Identify which cell holds the provided text, then report its (X, Y) central coordinate. 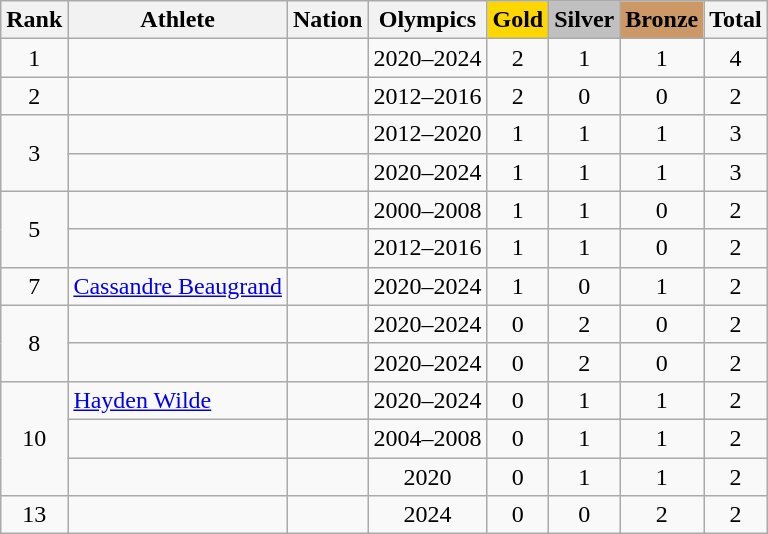
2004–2008 (428, 438)
Bronze (662, 20)
Olympics (428, 20)
4 (736, 58)
13 (34, 515)
Cassandre Beaugrand (178, 286)
5 (34, 229)
Silver (584, 20)
Athlete (178, 20)
10 (34, 438)
2000–2008 (428, 210)
2020 (428, 477)
2024 (428, 515)
8 (34, 343)
Rank (34, 20)
Hayden Wilde (178, 400)
Total (736, 20)
Gold (518, 20)
2012–2020 (428, 134)
Nation (328, 20)
7 (34, 286)
